Capture the cell that displays the provided text and extract its [X, Y] central coordinate. 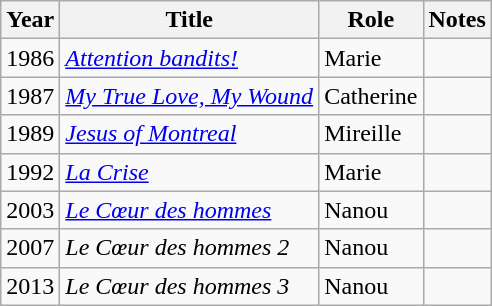
2007 [30, 248]
My True Love, My Wound [190, 96]
Le Cœur des hommes [190, 210]
Notes [457, 20]
2003 [30, 210]
1992 [30, 172]
Mireille [371, 134]
1987 [30, 96]
Le Cœur des hommes 3 [190, 286]
1986 [30, 58]
Year [30, 20]
Title [190, 20]
Catherine [371, 96]
Role [371, 20]
La Crise [190, 172]
Le Cœur des hommes 2 [190, 248]
2013 [30, 286]
1989 [30, 134]
Jesus of Montreal [190, 134]
Attention bandits! [190, 58]
